Detect which cell encompasses the target text, then output its (X, Y) center coordinate. 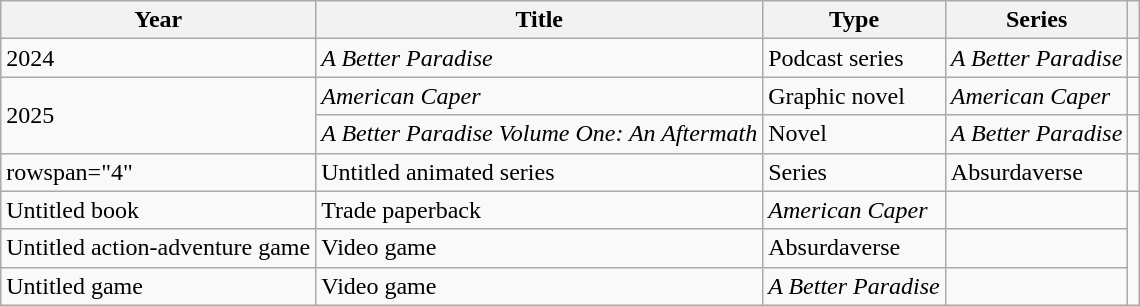
2025 (158, 115)
Novel (854, 134)
Podcast series (854, 58)
Year (158, 20)
A Better Paradise Volume One: An Aftermath (540, 134)
rowspan="4" (158, 172)
Title (540, 20)
Graphic novel (854, 96)
Type (854, 20)
Untitled book (158, 210)
2024 (158, 58)
Untitled animated series (540, 172)
Trade paperback (540, 210)
Untitled game (158, 286)
Untitled action-adventure game (158, 248)
